Extract the [X, Y] coordinate from the center of the cell holding the provided text.  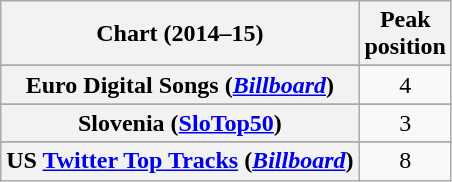
US Twitter Top Tracks (Billboard) [180, 161]
4 [405, 85]
3 [405, 123]
Chart (2014–15) [180, 34]
8 [405, 161]
Euro Digital Songs (Billboard) [180, 85]
Peakposition [405, 34]
Slovenia (SloTop50) [180, 123]
